Extract the [X, Y] coordinate from the center of the cell holding the provided text.  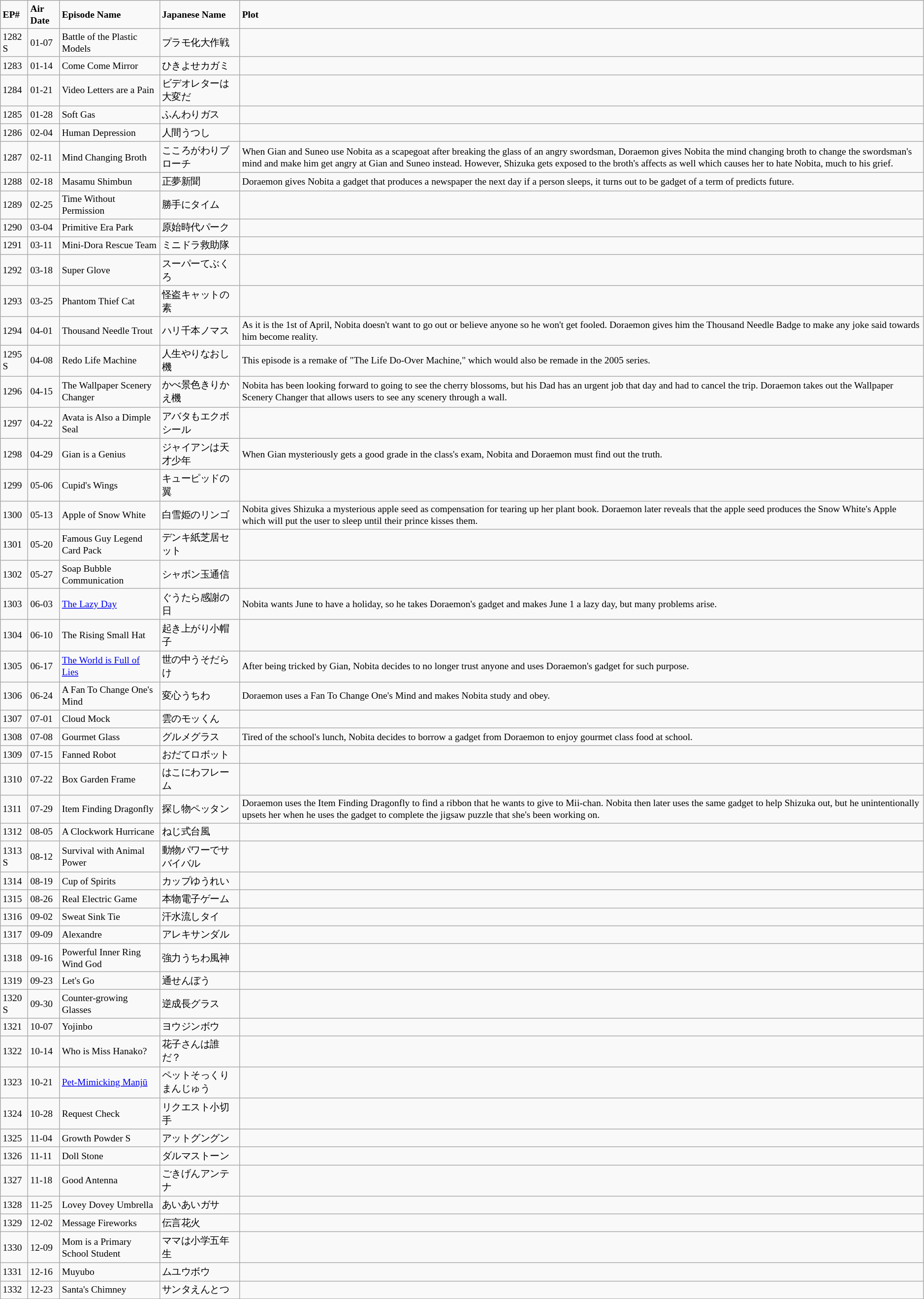
Box Garden Frame [109, 779]
1308 [14, 737]
探し物ペッタン [200, 809]
03-25 [44, 301]
カップゆうれい [200, 881]
Come Come Mirror [109, 65]
Apple of Snow White [109, 515]
Mom is a Primary School Student [109, 1248]
Time Without Permission [109, 205]
Santa's Chimney [109, 1290]
1319 [14, 980]
Fanned Robot [109, 755]
This episode is a remake of "The Life Do-Over Machine," which would also be remade in the 2005 series. [582, 360]
1304 [14, 635]
ねじ式台風 [200, 832]
Muyubo [109, 1272]
1326 [14, 1156]
通せんぼう [200, 980]
The Rising Small Hat [109, 635]
1290 [14, 227]
Growth Powder S [109, 1138]
1285 [14, 115]
1312 [14, 832]
Item Finding Dragonfly [109, 809]
ビデオレターは大変だ [200, 91]
1297 [14, 422]
白雪姫のリンゴ [200, 515]
Nobita wants June to have a holiday, so he takes Doraemon's gadget and makes June 1 a lazy day, but many problems arise. [582, 604]
1293 [14, 301]
Cloud Mock [109, 719]
1322 [14, 1051]
正夢新聞 [200, 182]
Japanese Name [200, 15]
1316 [14, 917]
After being tricked by Gian, Nobita decides to no longer trust anyone and uses Doraemon's gadget for such purpose. [582, 667]
花子さんは誰だ？ [200, 1051]
11-25 [44, 1205]
1311 [14, 809]
ヨウジンボウ [200, 1027]
04-01 [44, 331]
怪盗キャットの素 [200, 301]
強力うちわ風神 [200, 957]
The World is Full of Lies [109, 667]
A Clockwork Hurricane [109, 832]
Masamu Shimbun [109, 182]
06-17 [44, 667]
10-21 [44, 1082]
Let's Go [109, 980]
Mini-Dora Rescue Team [109, 246]
11-18 [44, 1181]
Battle of the Plastic Models [109, 42]
1282 S [14, 42]
1332 [14, 1290]
デンキ紙芝居セット [200, 545]
05-13 [44, 515]
Tired of the school's lunch, Nobita decides to borrow a gadget from Doraemon to enjoy gourmet class food at school. [582, 737]
1288 [14, 182]
01-28 [44, 115]
Message Fireworks [109, 1223]
08-26 [44, 899]
01-14 [44, 65]
Pet-Mimicking Manjū [109, 1082]
Video Letters are a Pain [109, 91]
Good Antenna [109, 1181]
逆成長グラス [200, 1004]
Redo Life Machine [109, 360]
1325 [14, 1138]
Powerful Inner Ring Wind God [109, 957]
1291 [14, 246]
Doraemon gives Nobita a gadget that produces a newspaper the next day if a person sleeps, it turns out to be gadget of a term of predicts future. [582, 182]
Super Glove [109, 270]
Survival with Animal Power [109, 857]
Counter-growing Glasses [109, 1004]
1313 S [14, 857]
1331 [14, 1272]
雲のモッくん [200, 719]
Request Check [109, 1114]
06-24 [44, 696]
1287 [14, 157]
Who is Miss Hanako? [109, 1051]
勝手にタイム [200, 205]
10-28 [44, 1114]
1324 [14, 1114]
1330 [14, 1248]
人間うつし [200, 132]
Human Depression [109, 132]
ハリ千本ノマス [200, 331]
Real Electric Game [109, 899]
Famous Guy Legend Card Pack [109, 545]
A Fan To Change One's Mind [109, 696]
プラモ化大作戦 [200, 42]
02-11 [44, 157]
Gian is a Genius [109, 454]
Air Date [44, 15]
Phantom Thief Cat [109, 301]
09-09 [44, 935]
1309 [14, 755]
Avata is Also a Dimple Seal [109, 422]
人生やりなおし機 [200, 360]
The Wallpaper Scenery Changer [109, 392]
スーパーてぶくろ [200, 270]
あいあいガサ [200, 1205]
04-29 [44, 454]
1307 [14, 719]
Primitive Era Park [109, 227]
起き上がり小帽子 [200, 635]
ジャイアンは天才少年 [200, 454]
Alexandre [109, 935]
The Lazy Day [109, 604]
07-22 [44, 779]
キューピッドの翼 [200, 486]
1298 [14, 454]
アレキサンダル [200, 935]
1294 [14, 331]
シャボン玉通信 [200, 574]
アバタもエクボシール [200, 422]
02-18 [44, 182]
Soft Gas [109, 115]
1296 [14, 392]
10-14 [44, 1051]
こころがわりブローチ [200, 157]
04-22 [44, 422]
04-15 [44, 392]
1314 [14, 881]
かべ景色きりかえ機 [200, 392]
03-18 [44, 270]
はこにわフレーム [200, 779]
02-04 [44, 132]
ダルマストーン [200, 1156]
01-21 [44, 91]
Cup of Spirits [109, 881]
1323 [14, 1082]
12-09 [44, 1248]
05-06 [44, 486]
09-02 [44, 917]
Episode Name [109, 15]
ミニドラ救助隊 [200, 246]
世の中うそだらけ [200, 667]
Doll Stone [109, 1156]
1327 [14, 1181]
1315 [14, 899]
Gourmet Glass [109, 737]
ペットそっくりまんじゅう [200, 1082]
03-04 [44, 227]
11-11 [44, 1156]
Mind Changing Broth [109, 157]
1289 [14, 205]
08-05 [44, 832]
1329 [14, 1223]
09-16 [44, 957]
Yojinbo [109, 1027]
ひきよせカガミ [200, 65]
06-03 [44, 604]
ふんわりガス [200, 115]
07-29 [44, 809]
1300 [14, 515]
1301 [14, 545]
05-27 [44, 574]
1299 [14, 486]
Sweat Sink Tie [109, 917]
07-08 [44, 737]
1328 [14, 1205]
06-10 [44, 635]
12-23 [44, 1290]
09-23 [44, 980]
Lovey Dovey Umbrella [109, 1205]
1302 [14, 574]
Thousand Needle Trout [109, 331]
ぐうたら感謝の日 [200, 604]
Soap Bubble Communication [109, 574]
Doraemon uses a Fan To Change One's Mind and makes Nobita study and obey. [582, 696]
サンタえんとつ [200, 1290]
おだてロボット [200, 755]
05-20 [44, 545]
ムユウボウ [200, 1272]
伝言花火 [200, 1223]
02-25 [44, 205]
1306 [14, 696]
1321 [14, 1027]
グルメグラス [200, 737]
08-12 [44, 857]
07-01 [44, 719]
1283 [14, 65]
10-07 [44, 1027]
08-19 [44, 881]
07-15 [44, 755]
01-07 [44, 42]
汗水流しタイ [200, 917]
原始時代パーク [200, 227]
11-04 [44, 1138]
本物電子ゲーム [200, 899]
1292 [14, 270]
1295 S [14, 360]
1320 S [14, 1004]
EP# [14, 15]
ママは小学五年生 [200, 1248]
変心うちわ [200, 696]
ごきげんアンテナ [200, 1181]
1310 [14, 779]
03-11 [44, 246]
When Gian mysteriously gets a good grade in the class's exam, Nobita and Doraemon must find out the truth. [582, 454]
1317 [14, 935]
1286 [14, 132]
1305 [14, 667]
Plot [582, 15]
12-16 [44, 1272]
04-08 [44, 360]
動物パワーでサバイバル [200, 857]
1284 [14, 91]
1318 [14, 957]
リクエスト小切手 [200, 1114]
アットグングン [200, 1138]
09-30 [44, 1004]
Cupid's Wings [109, 486]
1303 [14, 604]
12-02 [44, 1223]
